Extract the (x, y) coordinate from the center of the cell holding the provided text.  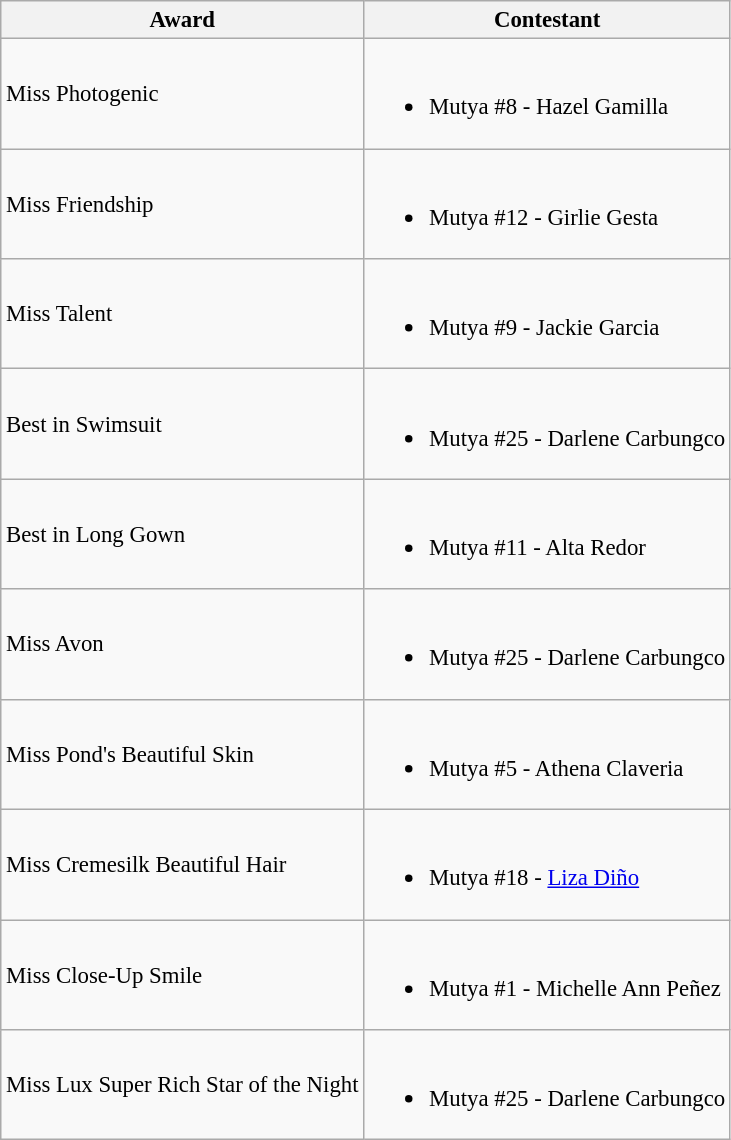
Mutya #9 - Jackie Garcia (548, 314)
Best in Long Gown (182, 534)
Best in Swimsuit (182, 424)
Miss Close-Up Smile (182, 975)
Award (182, 20)
Miss Friendship (182, 204)
Mutya #5 - Athena Claveria (548, 754)
Mutya #12 - Girlie Gesta (548, 204)
Miss Photogenic (182, 94)
Mutya #8 - Hazel Gamilla (548, 94)
Miss Lux Super Rich Star of the Night (182, 1085)
Contestant (548, 20)
Mutya #1 - Michelle Ann Peñez (548, 975)
Mutya #18 - Liza Diño (548, 865)
Mutya #11 - Alta Redor (548, 534)
Miss Cremesilk Beautiful Hair (182, 865)
Miss Talent (182, 314)
Miss Avon (182, 644)
Miss Pond's Beautiful Skin (182, 754)
